Capture the cell that displays the provided text and extract its [x, y] central coordinate. 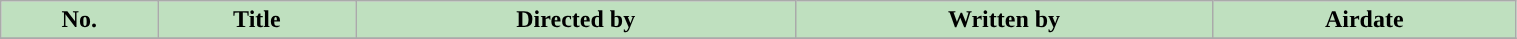
Title [257, 20]
Directed by [576, 20]
Written by [1004, 20]
No. [80, 20]
Airdate [1364, 20]
